Pinpoint the cell where the given text exists, returning its (x, y) midpoint coordinate. 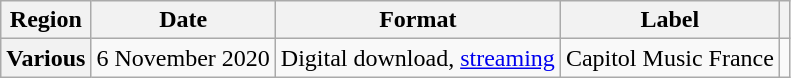
6 November 2020 (183, 58)
Date (183, 20)
Various (46, 58)
Digital download, streaming (418, 58)
Capitol Music France (670, 58)
Format (418, 20)
Label (670, 20)
Region (46, 20)
